Search for the cell housing the specified text and yield its [X, Y] center coordinate. 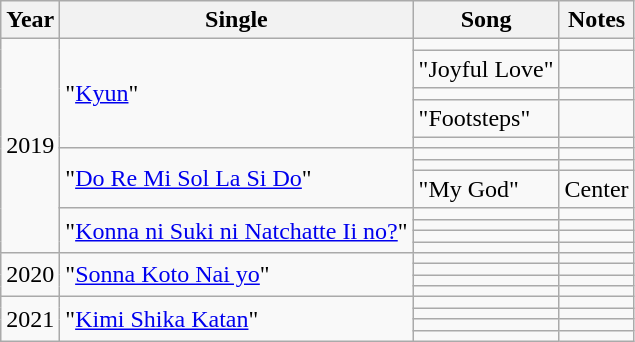
Single [236, 20]
"Kimi Shika Katan" [236, 319]
Song [486, 20]
"Kyun" [236, 94]
"Footsteps" [486, 118]
2020 [30, 275]
Year [30, 20]
"My God" [486, 189]
"Joyful Love" [486, 69]
2021 [30, 319]
"Konna ni Suki ni Natchatte Ii no?" [236, 230]
"Sonna Koto Nai yo" [236, 275]
Center [596, 189]
"Do Re Mi Sol La Si Do" [236, 178]
2019 [30, 146]
Notes [596, 20]
